Return the [x, y] coordinate for the center point of the cell that contains the specified text.  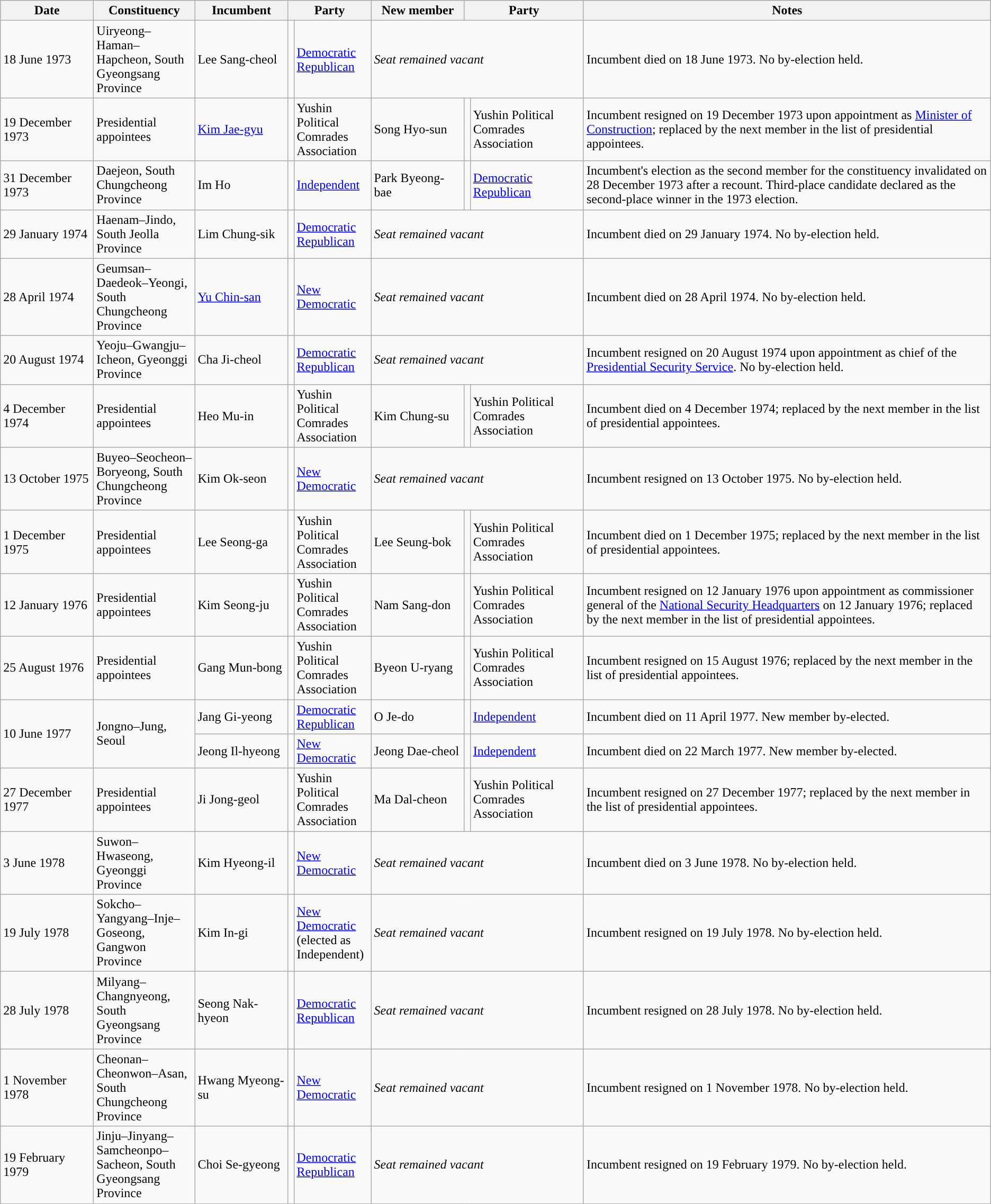
Kim In-gi [241, 933]
Lee Seong-ga [241, 542]
19 July 1978 [47, 933]
Yu Chin-san [241, 297]
Cheonan–Cheonwon–Asan, South Chungcheong Province [144, 1088]
Incumbent resigned on 28 July 1978. No by-election held. [787, 1010]
1 November 1978 [47, 1088]
Lee Seung-bok [418, 542]
28 July 1978 [47, 1010]
Incumbent resigned on 27 December 1977; replaced by the next member in the list of presidential appointees. [787, 800]
Kim Ok-seon [241, 478]
27 December 1977 [47, 800]
13 October 1975 [47, 478]
Cha Ji-cheol [241, 360]
Incumbent died on 3 June 1978. No by-election held. [787, 863]
Buyeo–Seocheon–Boryeong, South Chungcheong Province [144, 478]
Jeong Il-hyeong [241, 752]
Lee Sang-cheol [241, 59]
Ji Jong-geol [241, 800]
Incumbent resigned on 19 July 1978. No by-election held. [787, 933]
Kim Chung-su [418, 416]
Incumbent died on 22 March 1977. New member by-elected. [787, 752]
Incumbent died on 4 December 1974; replaced by the next member in the list of presidential appointees. [787, 416]
Haenam–Jindo, South Jeolla Province [144, 234]
Jang Gi-yeong [241, 717]
Lim Chung-sik [241, 234]
19 December 1973 [47, 129]
28 April 1974 [47, 297]
O Je-do [418, 717]
Jinju–Jinyang–Samcheonpo–Sacheon, South Gyeongsang Province [144, 1165]
Sokcho–Yangyang–Inje–Goseong, Gangwon Province [144, 933]
Heo Mu-in [241, 416]
Incumbent resigned on 13 October 1975. No by-election held. [787, 478]
18 June 1973 [47, 59]
20 August 1974 [47, 360]
New Democratic (elected as Independent) [332, 933]
29 January 1974 [47, 234]
Incumbent died on 29 January 1974. No by-election held. [787, 234]
Suwon–Hwaseong, Gyeonggi Province [144, 863]
Daejeon, South Chungcheong Province [144, 185]
1 December 1975 [47, 542]
31 December 1973 [47, 185]
Kim Seong-ju [241, 604]
Notes [787, 11]
New member [418, 11]
Incumbent died on 11 April 1977. New member by-elected. [787, 717]
Incumbent resigned on 19 February 1979. No by-election held. [787, 1165]
19 February 1979 [47, 1165]
Park Byeong-bae [418, 185]
Incumbent died on 28 April 1974. No by-election held. [787, 297]
Ma Dal-cheon [418, 800]
Kim Jae-gyu [241, 129]
12 January 1976 [47, 604]
Im Ho [241, 185]
3 June 1978 [47, 863]
Choi Se-gyeong [241, 1165]
Incumbent died on 18 June 1973. No by-election held. [787, 59]
Date [47, 11]
Byeon U-ryang [418, 668]
Jeong Dae-cheol [418, 752]
4 December 1974 [47, 416]
Incumbent died on 1 December 1975; replaced by the next member in the list of presidential appointees. [787, 542]
Incumbent resigned on 15 August 1976; replaced by the next member in the list of presidential appointees. [787, 668]
Hwang Myeong-su [241, 1088]
Incumbent resigned on 1 November 1978. No by-election held. [787, 1088]
10 June 1977 [47, 734]
Gang Mun-bong [241, 668]
Song Hyo-sun [418, 129]
Jongno–Jung, Seoul [144, 734]
Uiryeong–Haman–Hapcheon, South Gyeongsang Province [144, 59]
Nam Sang-don [418, 604]
Yeoju–Gwangju–Icheon, Gyeonggi Province [144, 360]
Constituency [144, 11]
Kim Hyeong-il [241, 863]
Seong Nak-hyeon [241, 1010]
Geumsan–Daedeok–Yeongi, South Chungcheong Province [144, 297]
Incumbent [241, 11]
Milyang–Changnyeong, South Gyeongsang Province [144, 1010]
Incumbent resigned on 20 August 1974 upon appointment as chief of the Presidential Security Service. No by-election held. [787, 360]
25 August 1976 [47, 668]
